Extract the (x, y) coordinate from the center of the cell holding the provided text.  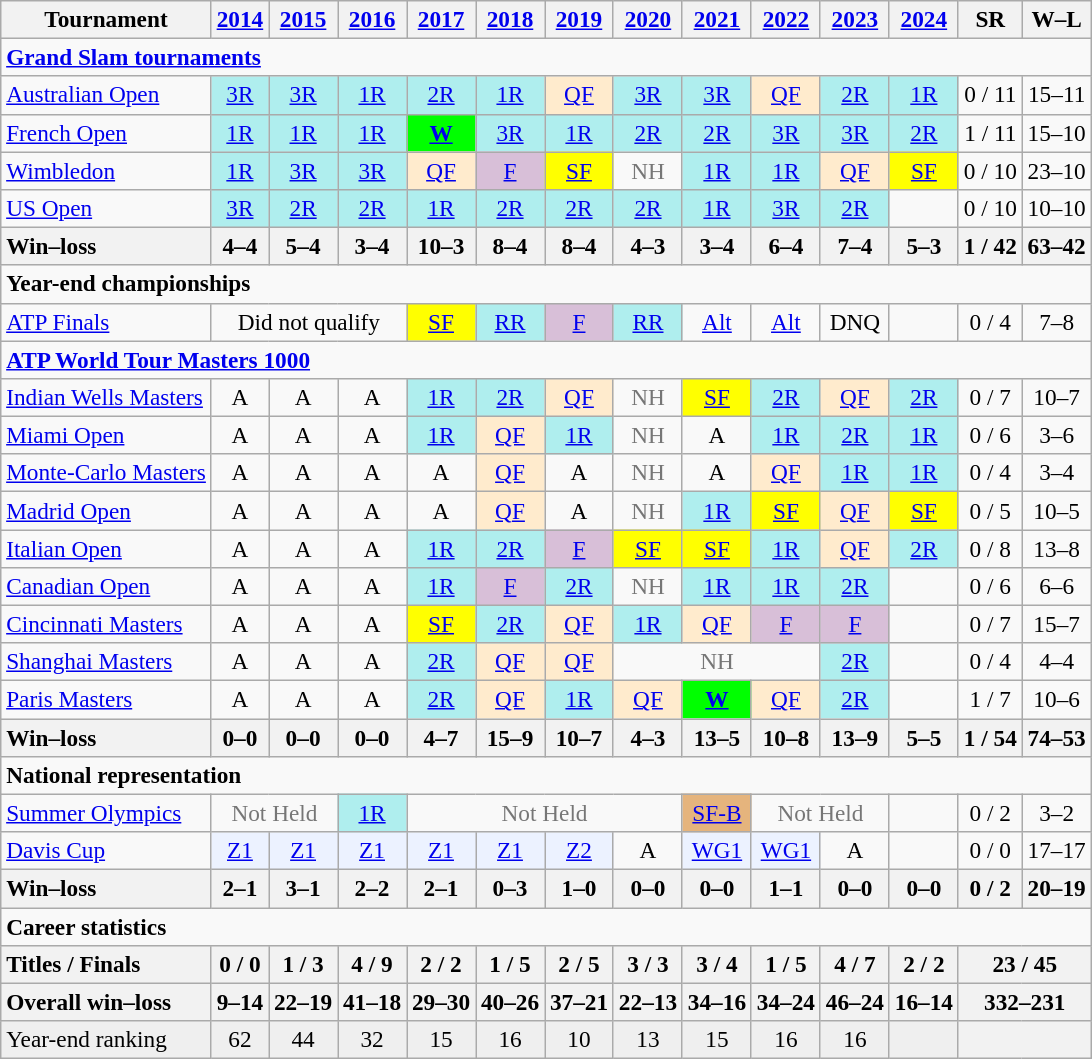
0–3 (510, 888)
2021 (716, 19)
2024 (924, 19)
17–17 (1056, 850)
2019 (578, 19)
Canadian Open (106, 586)
National representation (546, 775)
15–10 (1056, 133)
3–6 (1056, 435)
13–8 (1056, 548)
1 / 3 (304, 964)
Indian Wells Masters (106, 397)
Year-end ranking (106, 1039)
34–16 (716, 1002)
63–42 (1056, 246)
1–0 (578, 888)
SR (990, 19)
Wimbledon (106, 170)
0 / 5 (990, 510)
5–4 (304, 246)
22–13 (648, 1002)
0 / 11 (990, 95)
Davis Cup (106, 850)
44 (304, 1039)
4–7 (442, 737)
2018 (510, 19)
1 / 54 (990, 737)
2 / 5 (578, 964)
6–6 (1056, 586)
2022 (786, 19)
1 / 11 (990, 133)
Shanghai Masters (106, 662)
SF-B (716, 813)
37–21 (578, 1002)
23–10 (1056, 170)
4 / 9 (372, 964)
20–19 (1056, 888)
Year-end championships (546, 284)
40–26 (510, 1002)
3–2 (1056, 813)
9–14 (240, 1002)
0 / 8 (990, 548)
Miami Open (106, 435)
10–10 (1056, 208)
10–8 (786, 737)
46–24 (854, 1002)
4 / 7 (854, 964)
Paris Masters (106, 699)
3–1 (304, 888)
US Open (106, 208)
22–19 (304, 1002)
ATP World Tour Masters 1000 (546, 359)
32 (372, 1039)
15–9 (510, 737)
5–5 (924, 737)
Overall win–loss (106, 1002)
Australian Open (106, 95)
2016 (372, 19)
3 / 4 (716, 964)
29–30 (442, 1002)
Tournament (106, 19)
Madrid Open (106, 510)
2014 (240, 19)
41–18 (372, 1002)
5–3 (924, 246)
34–24 (786, 1002)
Career statistics (546, 926)
23 / 45 (1024, 964)
ATP Finals (106, 322)
Z2 (578, 850)
Titles / Finals (106, 964)
2017 (442, 19)
DNQ (854, 322)
2023 (854, 19)
Cincinnati Masters (106, 624)
1 / 42 (990, 246)
French Open (106, 133)
15–11 (1056, 95)
7–8 (1056, 322)
W–L (1056, 19)
10–5 (1056, 510)
Grand Slam tournaments (546, 57)
10–3 (442, 246)
2015 (304, 19)
13–9 (854, 737)
13–5 (716, 737)
6–4 (786, 246)
Summer Olympics (106, 813)
Monte-Carlo Masters (106, 473)
Did not qualify (308, 322)
74–53 (1056, 737)
2–2 (372, 888)
16–14 (924, 1002)
3 / 3 (648, 964)
1–1 (786, 888)
10–6 (1056, 699)
10 (578, 1039)
Italian Open (106, 548)
332–231 (1024, 1002)
62 (240, 1039)
2020 (648, 19)
7–4 (854, 246)
13 (648, 1039)
15–7 (1056, 624)
1 / 7 (990, 699)
